Pinpoint the cell where the given text exists, returning its (X, Y) midpoint coordinate. 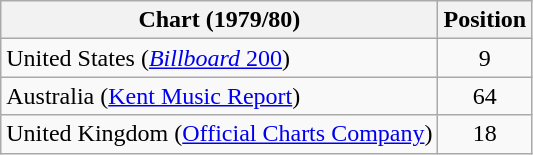
Australia (Kent Music Report) (220, 96)
18 (485, 134)
United States (Billboard 200) (220, 58)
United Kingdom (Official Charts Company) (220, 134)
Position (485, 20)
Chart (1979/80) (220, 20)
9 (485, 58)
64 (485, 96)
